Provide the (X, Y) coordinate of the cell's center where the given text is located.  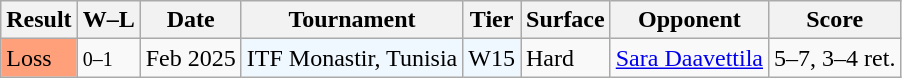
ITF Monastir, Tunisia (352, 58)
W15 (492, 58)
0–1 (108, 58)
Tier (492, 20)
Tournament (352, 20)
Opponent (689, 20)
5–7, 3–4 ret. (835, 58)
Date (190, 20)
Loss (39, 58)
W–L (108, 20)
Surface (565, 20)
Result (39, 20)
Score (835, 20)
Hard (565, 58)
Feb 2025 (190, 58)
Sara Daavettila (689, 58)
